Pinpoint the cell where the given text exists, returning its [x, y] midpoint coordinate. 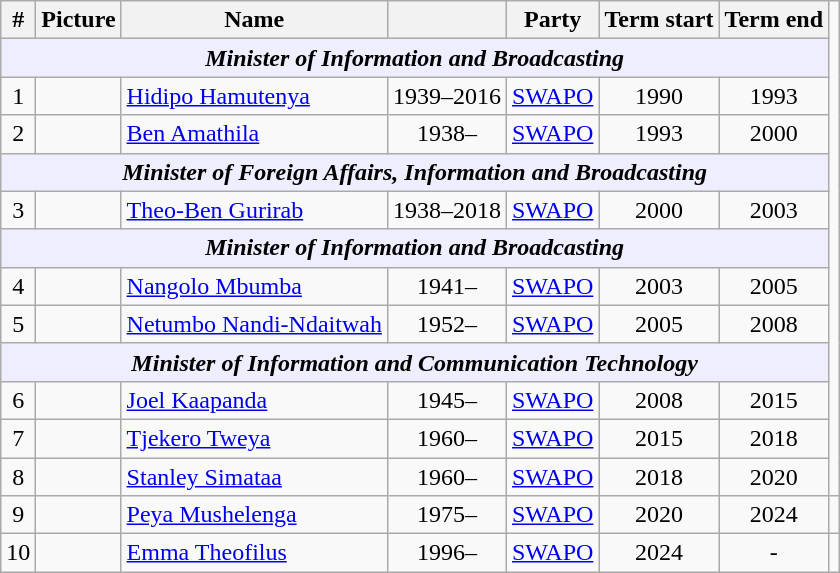
1990 [659, 96]
1939–2016 [446, 96]
5 [18, 324]
1938–2018 [446, 210]
# [18, 20]
1952– [446, 324]
3 [18, 210]
1996– [446, 553]
- [774, 553]
Term start [659, 20]
Nangolo Mbumba [254, 286]
Tjekero Tweya [254, 438]
Name [254, 20]
Minister of Information and Communication Technology [415, 362]
Ben Amathila [254, 134]
Theo-Ben Gurirab [254, 210]
10 [18, 553]
1 [18, 96]
7 [18, 438]
Stanley Simataa [254, 477]
6 [18, 400]
1975– [446, 515]
8 [18, 477]
Netumbo Nandi-Ndaitwah [254, 324]
1938– [446, 134]
Term end [774, 20]
1945– [446, 400]
4 [18, 286]
9 [18, 515]
1941– [446, 286]
Peya Mushelenga [254, 515]
Joel Kaapanda [254, 400]
Party [552, 20]
Picture [78, 20]
Emma Theofilus [254, 553]
Hidipo Hamutenya [254, 96]
Minister of Foreign Affairs, Information and Broadcasting [415, 172]
2 [18, 134]
